Locate the cell with the specified text and output its [X, Y] center coordinate. 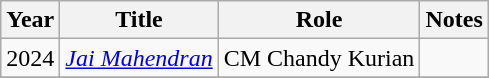
2024 [30, 58]
CM Chandy Kurian [319, 58]
Title [139, 20]
Year [30, 20]
Jai Mahendran [139, 58]
Notes [454, 20]
Role [319, 20]
